Determine the (x, y) coordinate at the center of the cell enclosing the given text.  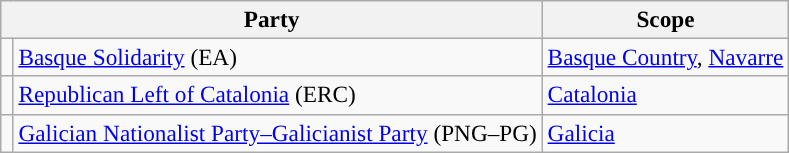
Scope (665, 19)
Basque Solidarity (EA) (278, 57)
Galicia (665, 133)
Party (272, 19)
Catalonia (665, 95)
Galician Nationalist Party–Galicianist Party (PNG–PG) (278, 133)
Basque Country, Navarre (665, 57)
Republican Left of Catalonia (ERC) (278, 95)
